Determine the [x, y] coordinate at the center of the cell enclosing the given text.  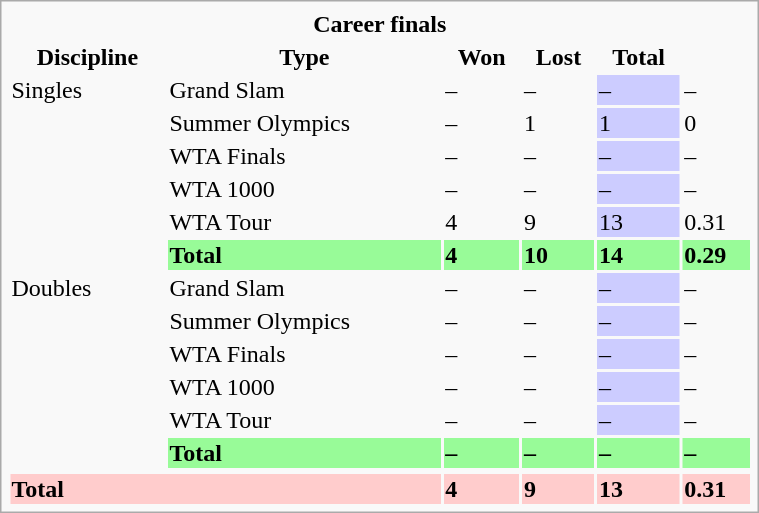
Doubles [88, 370]
Type [304, 57]
Discipline [88, 57]
Lost [559, 57]
0.29 [716, 255]
Career finals [380, 24]
14 [638, 255]
10 [559, 255]
Singles [88, 172]
0 [716, 123]
Won [482, 57]
